Pinpoint the cell where the given text exists, returning its [x, y] midpoint coordinate. 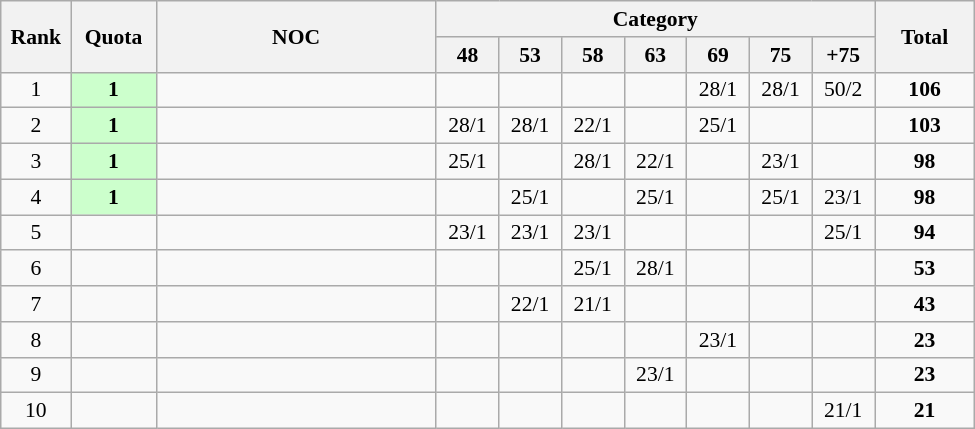
NOC [296, 36]
75 [780, 55]
7 [36, 304]
Total [924, 36]
9 [36, 375]
+75 [844, 55]
Quota [114, 36]
10 [36, 411]
5 [36, 233]
6 [36, 269]
4 [36, 197]
21 [924, 411]
58 [592, 55]
Category [655, 19]
48 [468, 55]
Rank [36, 36]
8 [36, 340]
106 [924, 90]
63 [656, 55]
94 [924, 233]
43 [924, 304]
103 [924, 126]
50/2 [844, 90]
2 [36, 126]
3 [36, 162]
69 [718, 55]
